Detect which cell encompasses the target text, then output its [X, Y] center coordinate. 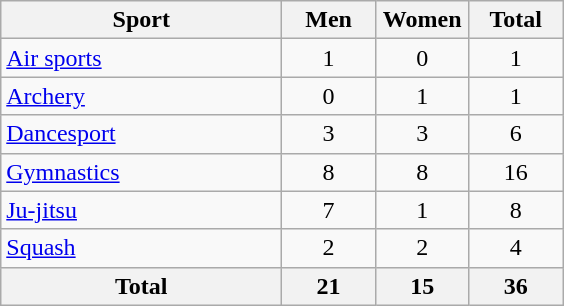
Women [422, 20]
Dancesport [142, 134]
7 [329, 210]
Air sports [142, 58]
21 [329, 286]
Ju-jitsu [142, 210]
36 [516, 286]
Archery [142, 96]
4 [516, 248]
15 [422, 286]
Men [329, 20]
6 [516, 134]
Gymnastics [142, 172]
Sport [142, 20]
16 [516, 172]
Squash [142, 248]
